Return the [x, y] coordinate for the center point of the cell that contains the specified text.  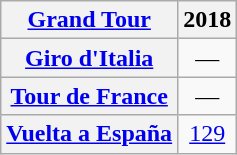
Tour de France [90, 96]
Vuelta a España [90, 134]
Giro d'Italia [90, 58]
2018 [208, 20]
129 [208, 134]
Grand Tour [90, 20]
